Find where the given text appears and provide that cell's center as [x, y] coordinate. 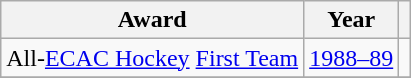
All-ECAC Hockey First Team [152, 58]
Award [152, 20]
Year [352, 20]
1988–89 [352, 58]
